Extract the (x, y) coordinate from the center of the cell holding the provided text.  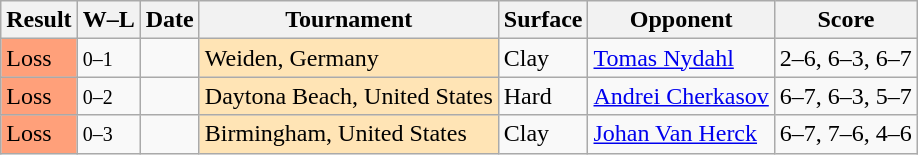
Hard (543, 96)
0–3 (108, 134)
Birmingham, United States (348, 134)
Tomas Nydahl (681, 58)
Andrei Cherkasov (681, 96)
Weiden, Germany (348, 58)
Opponent (681, 20)
Score (846, 20)
Johan Van Herck (681, 134)
6–7, 7–6, 4–6 (846, 134)
Daytona Beach, United States (348, 96)
6–7, 6–3, 5–7 (846, 96)
Tournament (348, 20)
0–2 (108, 96)
W–L (108, 20)
0–1 (108, 58)
Result (39, 20)
Surface (543, 20)
2–6, 6–3, 6–7 (846, 58)
Date (170, 20)
